Find where the given text appears and provide that cell's center as [X, Y] coordinate. 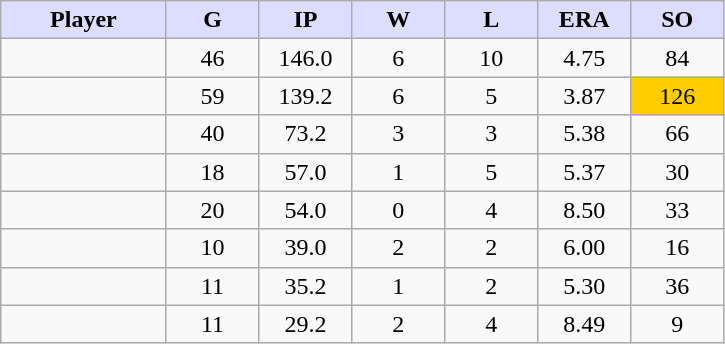
20 [212, 210]
Player [84, 20]
W [398, 20]
5.37 [584, 172]
59 [212, 96]
9 [678, 324]
8.49 [584, 324]
126 [678, 96]
57.0 [306, 172]
3.87 [584, 96]
0 [398, 210]
40 [212, 134]
8.50 [584, 210]
4.75 [584, 58]
16 [678, 248]
146.0 [306, 58]
ERA [584, 20]
35.2 [306, 286]
84 [678, 58]
6.00 [584, 248]
39.0 [306, 248]
5.38 [584, 134]
5.30 [584, 286]
66 [678, 134]
54.0 [306, 210]
SO [678, 20]
139.2 [306, 96]
18 [212, 172]
IP [306, 20]
G [212, 20]
33 [678, 210]
L [492, 20]
73.2 [306, 134]
29.2 [306, 324]
36 [678, 286]
30 [678, 172]
46 [212, 58]
